Provide the (X, Y) coordinate of the cell's center where the given text is located.  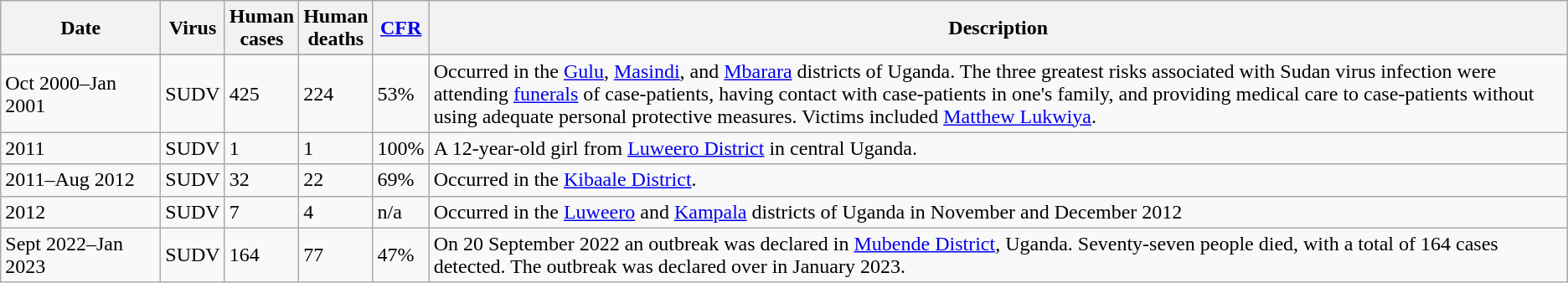
n/a (400, 212)
Occurred in the Kibaale District. (998, 180)
32 (261, 180)
Sept 2022–Jan 2023 (80, 255)
Virus (193, 28)
77 (336, 255)
Humancases (261, 28)
Description (998, 28)
4 (336, 212)
Date (80, 28)
53% (400, 94)
2011–Aug 2012 (80, 180)
47% (400, 255)
164 (261, 255)
2011 (80, 148)
2012 (80, 212)
7 (261, 212)
224 (336, 94)
100% (400, 148)
A 12-year-old girl from Luweero District in central Uganda. (998, 148)
Occurred in the Luweero and Kampala districts of Uganda in November and December 2012 (998, 212)
Humandeaths (336, 28)
Oct 2000–Jan 2001 (80, 94)
69% (400, 180)
22 (336, 180)
425 (261, 94)
CFR (400, 28)
